Provide the (x, y) coordinate of the cell's center where the given text is located.  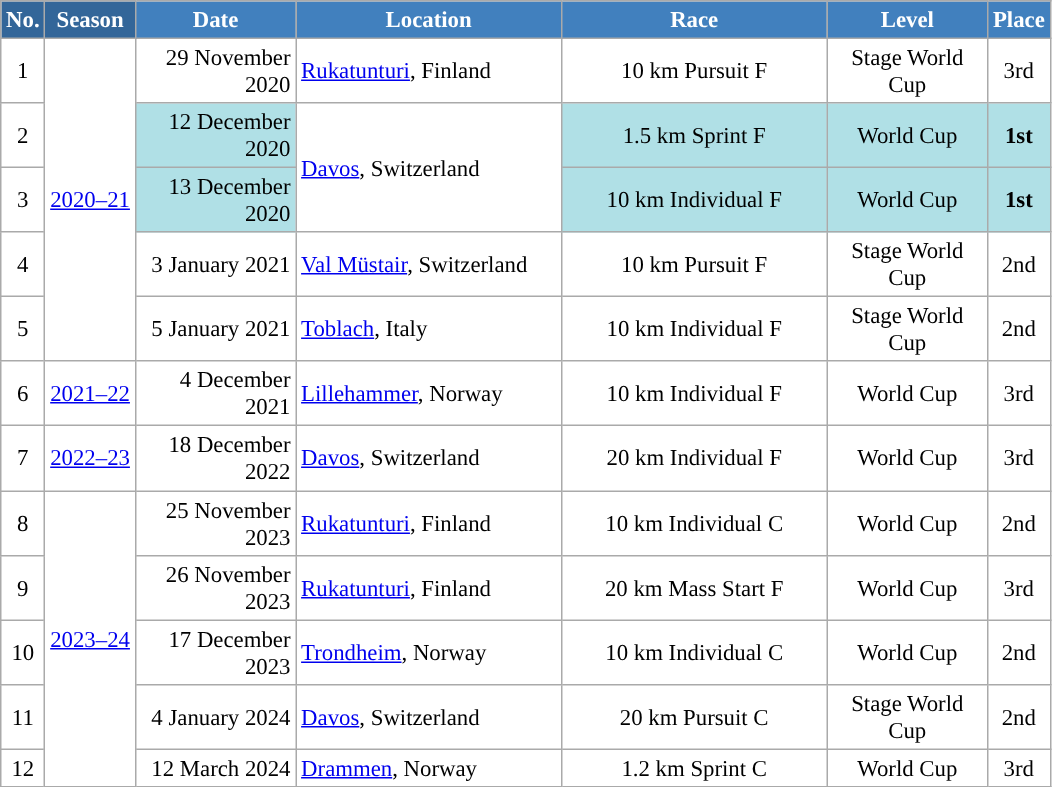
13 December 2020 (216, 200)
2020–21 (90, 200)
17 December 2023 (216, 652)
20 km Individual F (694, 458)
Val Müstair, Switzerland (429, 264)
7 (23, 458)
11 (23, 716)
8 (23, 524)
3 (23, 200)
Date (216, 20)
29 November 2020 (216, 72)
2022–23 (90, 458)
No. (23, 20)
2021–22 (90, 394)
5 January 2021 (216, 330)
9 (23, 588)
Place (1019, 20)
10 (23, 652)
1.2 km Sprint C (694, 768)
Location (429, 20)
26 November 2023 (216, 588)
Toblach, Italy (429, 330)
2023–24 (90, 639)
18 December 2022 (216, 458)
4 (23, 264)
1.5 km Sprint F (694, 136)
12 December 2020 (216, 136)
12 March 2024 (216, 768)
25 November 2023 (216, 524)
Trondheim, Norway (429, 652)
12 (23, 768)
Level (908, 20)
1 (23, 72)
5 (23, 330)
Race (694, 20)
3 January 2021 (216, 264)
4 January 2024 (216, 716)
6 (23, 394)
4 December 2021 (216, 394)
20 km Mass Start F (694, 588)
Drammen, Norway (429, 768)
20 km Pursuit C (694, 716)
2 (23, 136)
Season (90, 20)
Lillehammer, Norway (429, 394)
